Pinpoint the cell where the given text exists, returning its [X, Y] midpoint coordinate. 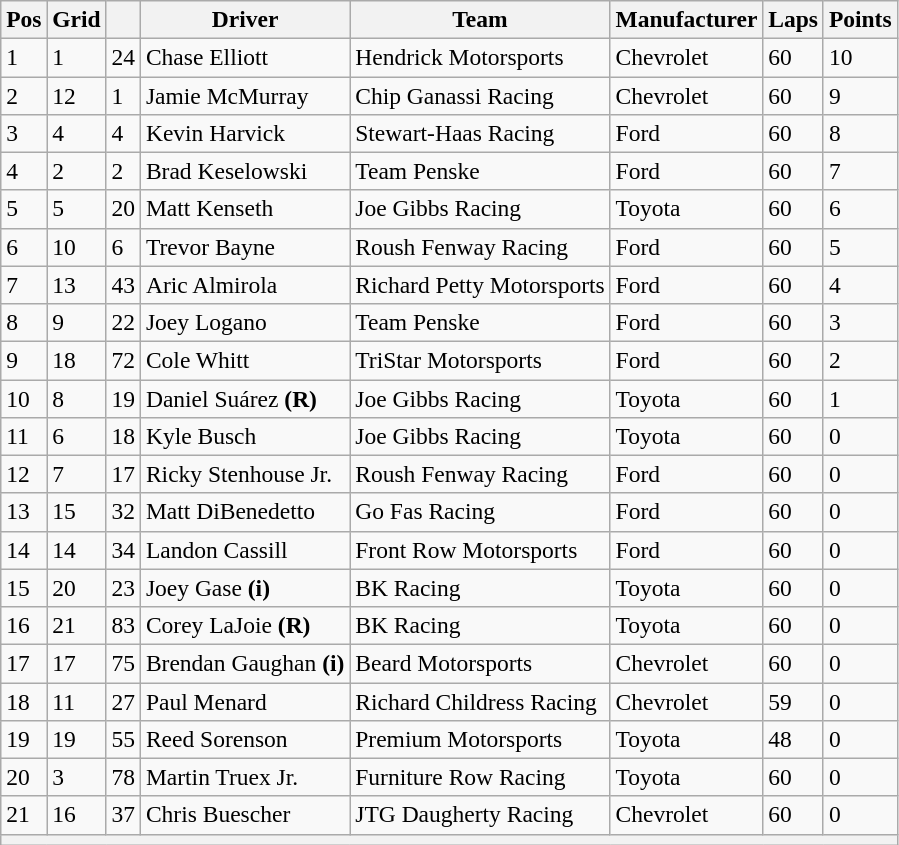
34 [123, 550]
Team [480, 19]
TriStar Motorsports [480, 360]
Joey Logano [244, 322]
Matt Kenseth [244, 209]
Stewart-Haas Racing [480, 133]
Martin Truex Jr. [244, 777]
Trevor Bayne [244, 247]
Reed Sorenson [244, 739]
Joey Gase (i) [244, 588]
Paul Menard [244, 701]
Ricky Stenhouse Jr. [244, 474]
22 [123, 322]
Front Row Motorsports [480, 550]
Hendrick Motorsports [480, 57]
Beard Motorsports [480, 663]
Richard Petty Motorsports [480, 285]
Chris Buescher [244, 815]
78 [123, 777]
27 [123, 701]
Points [860, 19]
Cole Whitt [244, 360]
Go Fas Racing [480, 512]
Jamie McMurray [244, 95]
Chase Elliott [244, 57]
Richard Childress Racing [480, 701]
Brendan Gaughan (i) [244, 663]
75 [123, 663]
32 [123, 512]
Kyle Busch [244, 436]
Driver [244, 19]
Laps [794, 19]
59 [794, 701]
72 [123, 360]
Premium Motorsports [480, 739]
Grid [76, 19]
55 [123, 739]
24 [123, 57]
Landon Cassill [244, 550]
JTG Daugherty Racing [480, 815]
48 [794, 739]
43 [123, 285]
Aric Almirola [244, 285]
Furniture Row Racing [480, 777]
37 [123, 815]
Chip Ganassi Racing [480, 95]
Matt DiBenedetto [244, 512]
Pos [24, 19]
Manufacturer [686, 19]
Brad Keselowski [244, 171]
Daniel Suárez (R) [244, 398]
Corey LaJoie (R) [244, 625]
83 [123, 625]
23 [123, 588]
Kevin Harvick [244, 133]
